Scan for the cell matching the given text and deliver its (X, Y) coordinate at center. 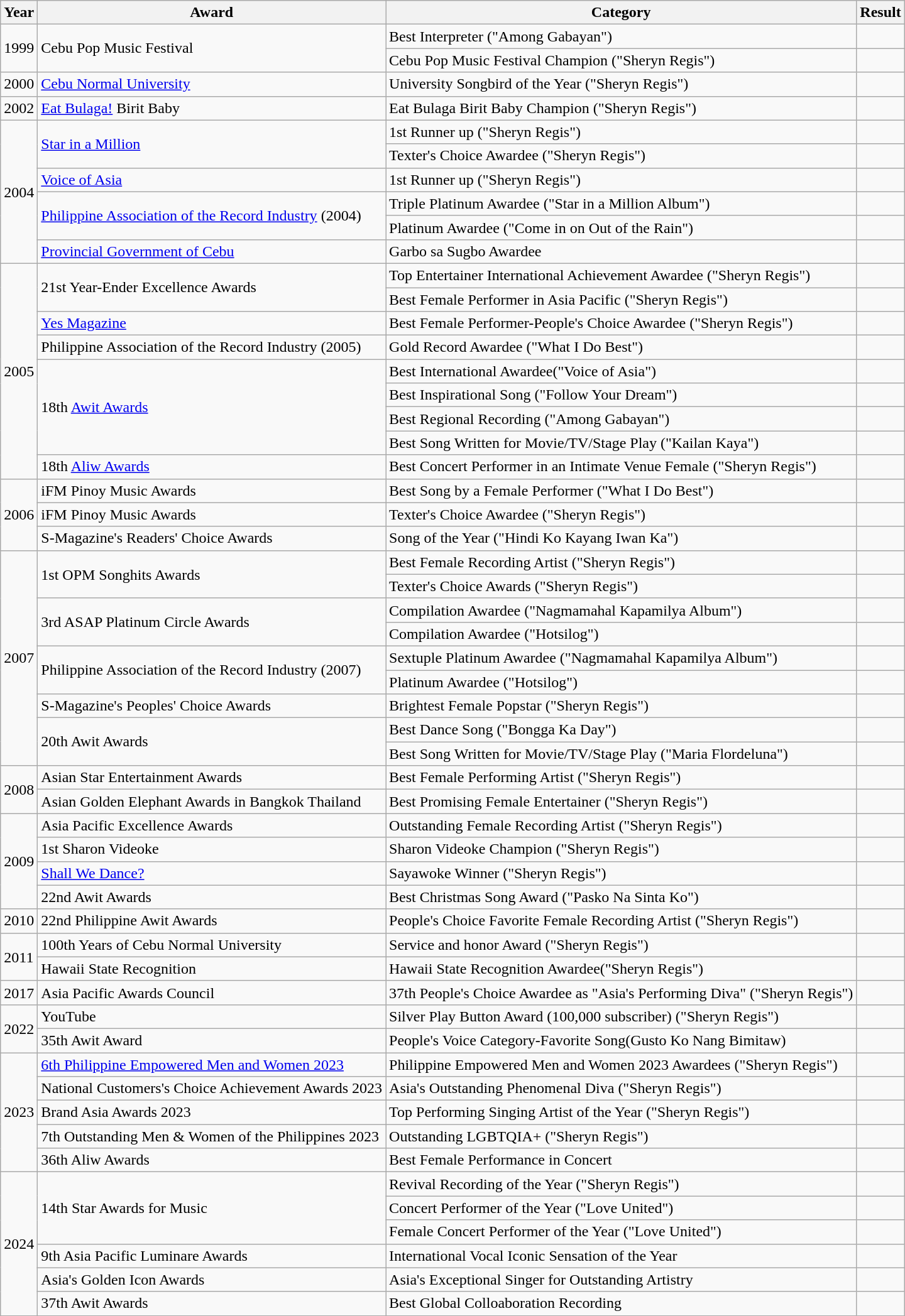
2004 (19, 192)
6th Philippine Empowered Men and Women 2023 (212, 1065)
18th Aliw Awards (212, 467)
2010 (19, 921)
People's Choice Favorite Female Recording Artist ("Sheryn Regis") (621, 921)
Asian Star Entertainment Awards (212, 778)
Best Song by a Female Performer ("What I Do Best") (621, 491)
Provincial Government of Cebu (212, 251)
Concert Performer of the Year ("Love United") (621, 1208)
Best International Awardee("Voice of Asia") (621, 371)
Best Song Written for Movie/TV/Stage Play ("Kailan Kaya") (621, 443)
Hawaii State Recognition Awardee("Sheryn Regis") (621, 969)
Asia's Outstanding Phenomenal Diva ("Sheryn Regis") (621, 1089)
Cebu Normal University (212, 84)
Asia's Golden Icon Awards (212, 1280)
1st Sharon Videoke (212, 849)
2008 (19, 790)
Top Performing Singing Artist of the Year ("Sheryn Regis") (621, 1112)
Triple Platinum Awardee ("Star in a Million Album") (621, 204)
Philippine Association of the Record Industry (2004) (212, 215)
2000 (19, 84)
Best Interpreter ("Among Gabayan") (621, 36)
S-Magazine's Readers' Choice Awards (212, 538)
Best Regional Recording ("Among Gabayan") (621, 419)
National Customers's Choice Achievement Awards 2023 (212, 1089)
Philippine Association of the Record Industry (2007) (212, 670)
36th Aliw Awards (212, 1160)
Asia's Exceptional Singer for Outstanding Artistry (621, 1280)
Brand Asia Awards 2023 (212, 1112)
Brightest Female Popstar ("Sheryn Regis") (621, 706)
22nd Philippine Awit Awards (212, 921)
Asia Pacific Awards Council (212, 992)
Best Female Recording Artist ("Sheryn Regis") (621, 562)
1st OPM Songhits Awards (212, 574)
Sharon Videoke Champion ("Sheryn Regis") (621, 849)
Revival Recording of the Year ("Sheryn Regis") (621, 1184)
Philippine Empowered Men and Women 2023 Awardees ("Sheryn Regis") (621, 1065)
Cebu Pop Music Festival Champion ("Sheryn Regis") (621, 60)
Compilation Awardee ("Nagmamahal Kapamilya Album") (621, 610)
University Songbird of the Year ("Sheryn Regis") (621, 84)
Female Concert Performer of the Year ("Love United") (621, 1232)
Result (880, 13)
9th Asia Pacific Luminare Awards (212, 1256)
Best Dance Song ("Bongga Ka Day") (621, 730)
Outstanding LGBTQIA+ ("Sheryn Regis") (621, 1136)
Asia Pacific Excellence Awards (212, 825)
2009 (19, 861)
2017 (19, 992)
Cebu Pop Music Festival (212, 48)
Service and honor Award ("Sheryn Regis") (621, 945)
Voice of Asia (212, 180)
Top Entertainer International Achievement Awardee ("Sheryn Regis") (621, 275)
Outstanding Female Recording Artist ("Sheryn Regis") (621, 825)
Shall We Dance? (212, 873)
2023 (19, 1112)
Song of the Year ("Hindi Ko Kayang Iwan Ka") (621, 538)
2022 (19, 1028)
Best Concert Performer in an Intimate Venue Female ("Sheryn Regis") (621, 467)
Best Female Performer-People's Choice Awardee ("Sheryn Regis") (621, 324)
22nd Awit Awards (212, 897)
Platinum Awardee ("Come in on Out of the Rain") (621, 227)
2024 (19, 1244)
3rd ASAP Platinum Circle Awards (212, 622)
35th Awit Award (212, 1040)
2011 (19, 957)
Best Song Written for Movie/TV/Stage Play ("Maria Flordeluna") (621, 754)
Best Christmas Song Award ("Pasko Na Sinta Ko") (621, 897)
7th Outstanding Men & Women of the Philippines 2023 (212, 1136)
Asian Golden Elephant Awards in Bangkok Thailand (212, 802)
Best Female Performing Artist ("Sheryn Regis") (621, 778)
Best Female Performance in Concert (621, 1160)
1999 (19, 48)
Garbo sa Sugbo Awardee (621, 251)
International Vocal Iconic Sensation of the Year (621, 1256)
Best Inspirational Song ("Follow Your Dream") (621, 395)
Best Female Performer in Asia Pacific ("Sheryn Regis") (621, 300)
YouTube (212, 1016)
Texter's Choice Awards ("Sheryn Regis") (621, 586)
Eat Bulaga Birit Baby Champion ("Sheryn Regis") (621, 108)
Hawaii State Recognition (212, 969)
18th Awit Awards (212, 407)
Best Promising Female Entertainer ("Sheryn Regis") (621, 802)
14th Star Awards for Music (212, 1208)
Star in a Million (212, 144)
Year (19, 13)
20th Awit Awards (212, 742)
21st Year-Ender Excellence Awards (212, 287)
100th Years of Cebu Normal University (212, 945)
Yes Magazine (212, 324)
Sextuple Platinum Awardee ("Nagmamahal Kapamilya Album") (621, 658)
Silver Play Button Award (100,000 subscriber) ("Sheryn Regis") (621, 1016)
People's Voice Category-Favorite Song(Gusto Ko Nang Bimitaw) (621, 1040)
Award (212, 13)
Philippine Association of the Record Industry (2005) (212, 347)
Best Global Colloaboration Recording (621, 1303)
Gold Record Awardee ("What I Do Best") (621, 347)
Platinum Awardee ("Hotsilog") (621, 682)
2005 (19, 371)
Category (621, 13)
2006 (19, 514)
37th People's Choice Awardee as "Asia's Performing Diva" ("Sheryn Regis") (621, 992)
Eat Bulaga! Birit Baby (212, 108)
Sayawoke Winner ("Sheryn Regis") (621, 873)
Compilation Awardee ("Hotsilog") (621, 634)
2007 (19, 658)
37th Awit Awards (212, 1303)
S-Magazine's Peoples' Choice Awards (212, 706)
2002 (19, 108)
